Return [X, Y] of the center of cell containing provided text 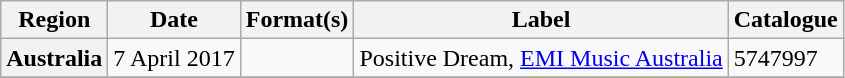
Label [541, 20]
5747997 [786, 58]
Positive Dream, EMI Music Australia [541, 58]
Region [54, 20]
Catalogue [786, 20]
7 April 2017 [174, 58]
Format(s) [297, 20]
Date [174, 20]
Australia [54, 58]
